Detect which cell encompasses the target text, then output its (X, Y) center coordinate. 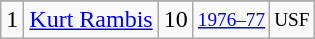
10 (176, 20)
1 (12, 20)
USF (292, 20)
Kurt Rambis (91, 20)
1976–77 (231, 20)
